Capture the cell that displays the provided text and extract its [x, y] central coordinate. 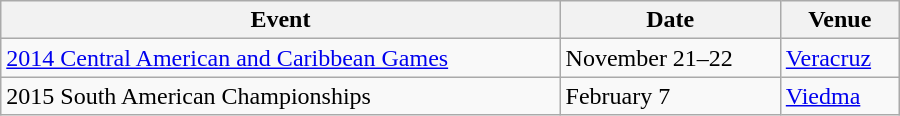
Date [670, 20]
November 21–22 [670, 58]
Viedma [840, 96]
2014 Central American and Caribbean Games [280, 58]
Veracruz [840, 58]
Venue [840, 20]
February 7 [670, 96]
Event [280, 20]
2015 South American Championships [280, 96]
